Scan for the cell matching the given text and deliver its (x, y) coordinate at center. 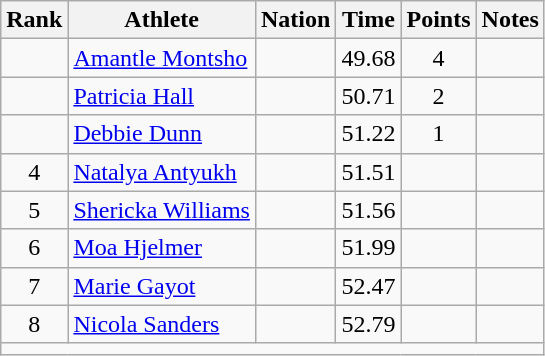
6 (34, 248)
5 (34, 210)
7 (34, 286)
Time (368, 20)
Nicola Sanders (162, 324)
Athlete (162, 20)
51.56 (368, 210)
Moa Hjelmer (162, 248)
Amantle Montsho (162, 58)
52.47 (368, 286)
50.71 (368, 96)
Notes (510, 20)
2 (438, 96)
51.99 (368, 248)
Natalya Antyukh (162, 172)
8 (34, 324)
49.68 (368, 58)
Shericka Williams (162, 210)
51.51 (368, 172)
52.79 (368, 324)
Nation (295, 20)
Patricia Hall (162, 96)
Points (438, 20)
1 (438, 134)
Marie Gayot (162, 286)
51.22 (368, 134)
Debbie Dunn (162, 134)
Rank (34, 20)
